Determine the [X, Y] coordinate at the center of the cell enclosing the given text.  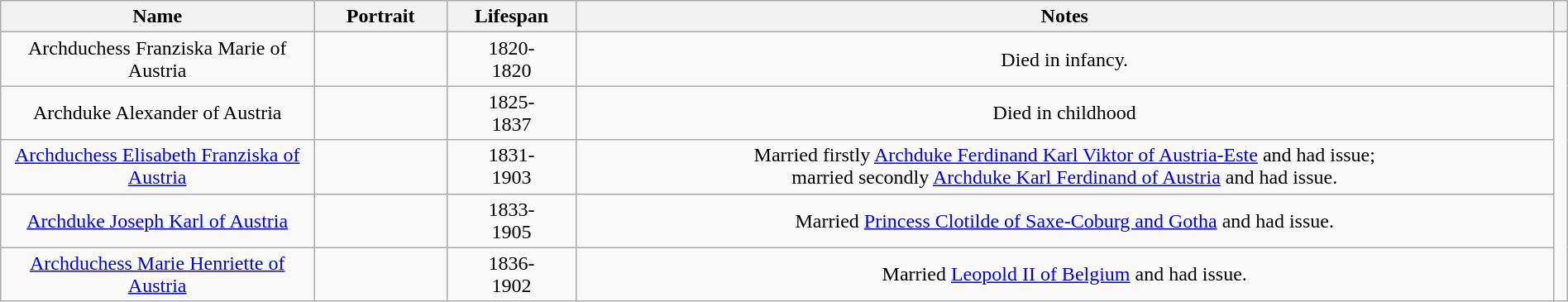
1836-1902 [512, 275]
Lifespan [512, 17]
Married firstly Archduke Ferdinand Karl Viktor of Austria-Este and had issue;married secondly Archduke Karl Ferdinand of Austria and had issue. [1064, 167]
Archduke Alexander of Austria [157, 113]
Name [157, 17]
Married Princess Clotilde of Saxe-Coburg and Gotha and had issue. [1064, 220]
Died in infancy. [1064, 60]
Archduke Joseph Karl of Austria [157, 220]
Portrait [380, 17]
Archduchess Franziska Marie of Austria [157, 60]
Died in childhood [1064, 113]
1825-1837 [512, 113]
1820-1820 [512, 60]
1833-1905 [512, 220]
1831- 1903 [512, 167]
Archduchess Marie Henriette of Austria [157, 275]
Notes [1064, 17]
Married Leopold II of Belgium and had issue. [1064, 275]
Archduchess Elisabeth Franziska of Austria [157, 167]
